Determine the (X, Y) coordinate at the center of the cell enclosing the given text.  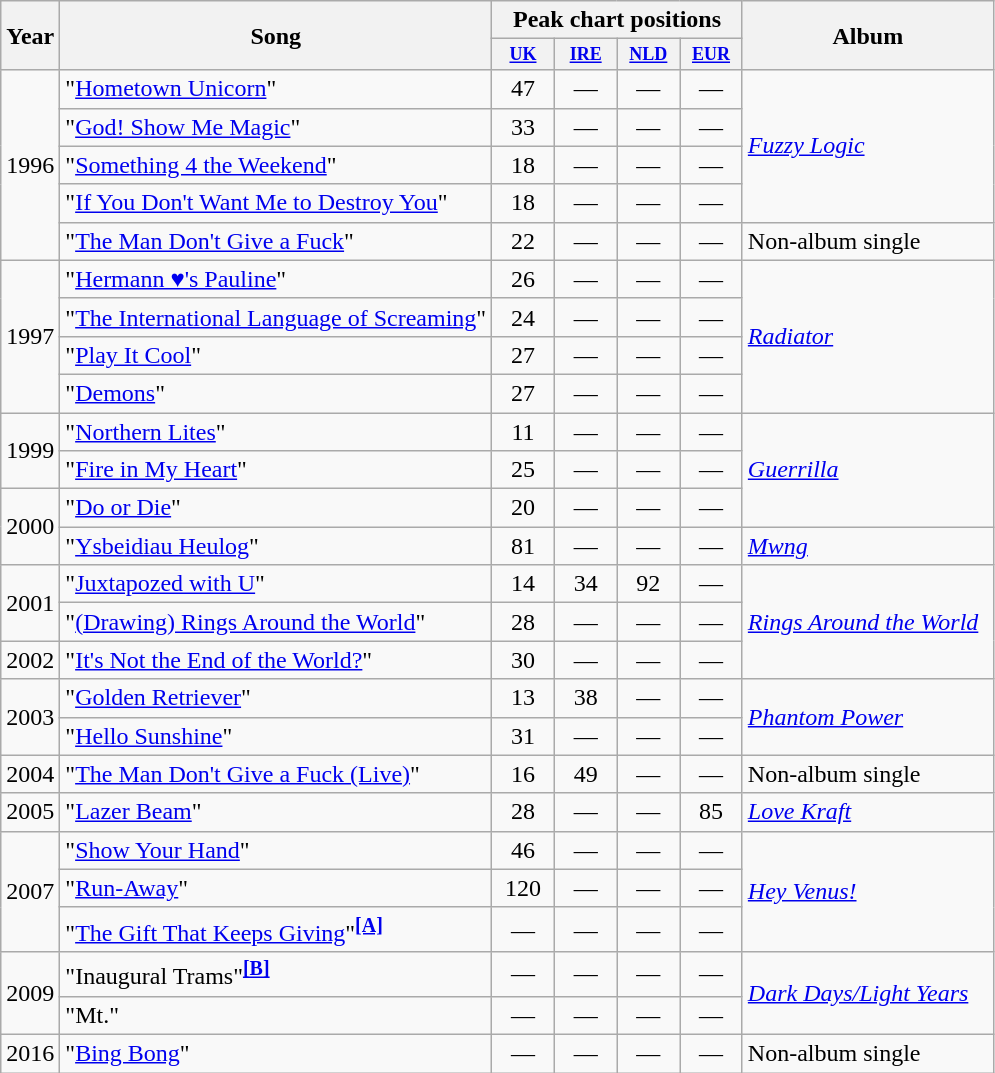
81 (524, 546)
38 (586, 698)
Dark Days/Light Years (868, 994)
47 (524, 89)
"If You Don't Want Me to Destroy You" (276, 203)
"The International Language of Screaming" (276, 317)
Hey Venus! (868, 892)
31 (524, 736)
Mwng (868, 546)
"Play It Cool" (276, 355)
16 (524, 774)
"Golden Retriever" (276, 698)
"Juxtapozed with U" (276, 584)
34 (586, 584)
"Mt." (276, 1015)
Rings Around the World (868, 622)
Phantom Power (868, 717)
"Show Your Hand" (276, 850)
2009 (30, 994)
30 (524, 660)
13 (524, 698)
2000 (30, 527)
120 (524, 888)
24 (524, 317)
25 (524, 470)
49 (586, 774)
"The Gift That Keeps Giving"[A] (276, 930)
"It's Not the End of the World?" (276, 660)
2002 (30, 660)
"Hello Sunshine" (276, 736)
"(Drawing) Rings Around the World" (276, 622)
"Hermann ♥'s Pauline" (276, 279)
2016 (30, 1054)
1996 (30, 165)
"Do or Die" (276, 508)
Peak chart positions (618, 20)
"God! Show Me Magic" (276, 127)
33 (524, 127)
46 (524, 850)
"The Man Don't Give a Fuck" (276, 241)
"Run-Away" (276, 888)
UK (524, 54)
"Hometown Unicorn" (276, 89)
92 (648, 584)
1997 (30, 336)
20 (524, 508)
Guerrilla (868, 470)
"The Man Don't Give a Fuck (Live)" (276, 774)
"Lazer Beam" (276, 812)
Love Kraft (868, 812)
2004 (30, 774)
85 (712, 812)
IRE (586, 54)
22 (524, 241)
"Fire in My Heart" (276, 470)
NLD (648, 54)
11 (524, 432)
"Demons" (276, 393)
"Ysbeidiau Heulog" (276, 546)
Album (868, 36)
2003 (30, 717)
"Bing Bong" (276, 1054)
2007 (30, 892)
"Something 4 the Weekend" (276, 165)
Radiator (868, 336)
Year (30, 36)
"Inaugural Trams"[B] (276, 974)
2005 (30, 812)
EUR (712, 54)
1999 (30, 451)
2001 (30, 603)
26 (524, 279)
"Northern Lites" (276, 432)
Fuzzy Logic (868, 146)
Song (276, 36)
14 (524, 584)
